Output the (X, Y) coordinate of the center of the cell containing the given text.  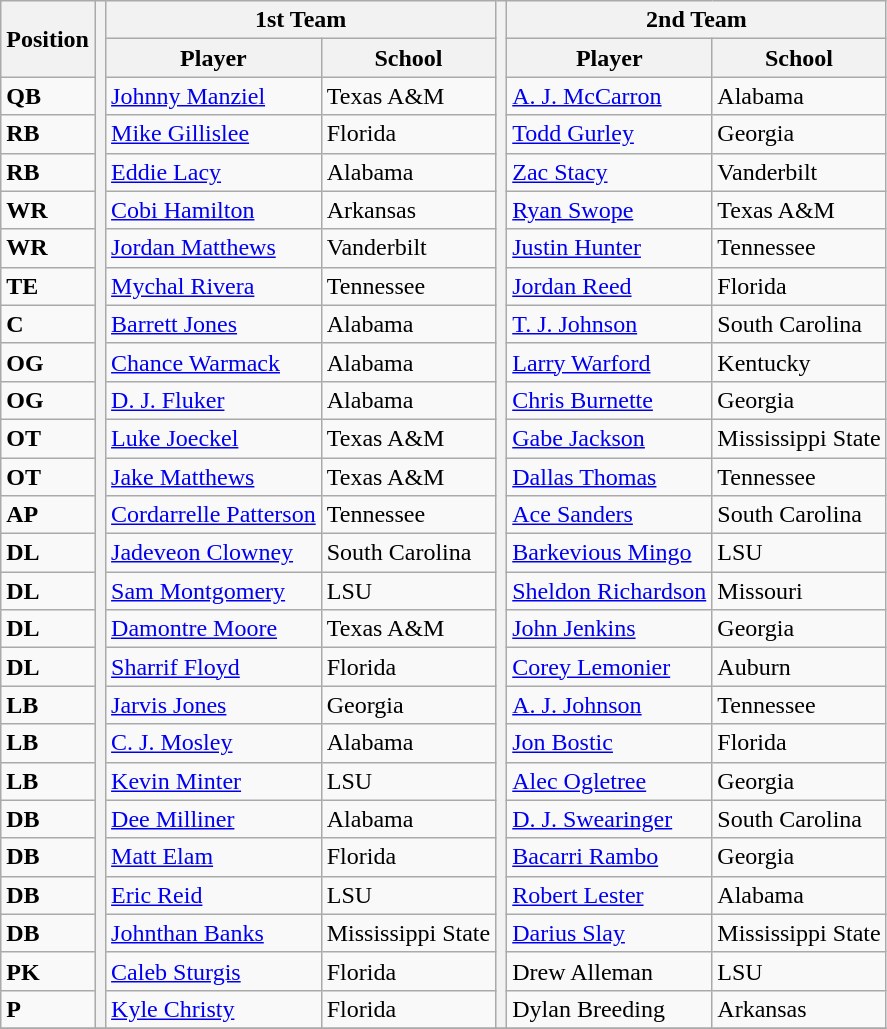
Caleb Sturgis (214, 971)
Johnny Manziel (214, 96)
D. J. Swearinger (610, 819)
AP (48, 515)
Chance Warmack (214, 362)
Gabe Jackson (610, 438)
Jordan Matthews (214, 248)
Sharrif Floyd (214, 667)
John Jenkins (610, 629)
Cobi Hamilton (214, 210)
C. J. Mosley (214, 743)
Robert Lester (610, 895)
2nd Team (696, 20)
Dallas Thomas (610, 477)
Ryan Swope (610, 210)
Auburn (799, 667)
Jarvis Jones (214, 705)
P (48, 1009)
T. J. Johnson (610, 324)
Position (48, 39)
PK (48, 971)
Barkevious Mingo (610, 553)
Mike Gillislee (214, 134)
Todd Gurley (610, 134)
Barrett Jones (214, 324)
Dylan Breeding (610, 1009)
Zac Stacy (610, 172)
Jake Matthews (214, 477)
Jordan Reed (610, 286)
Corey Lemonier (610, 667)
Jadeveon Clowney (214, 553)
Kevin Minter (214, 781)
Missouri (799, 591)
Dee Milliner (214, 819)
A. J. Johnson (610, 705)
Sam Montgomery (214, 591)
Luke Joeckel (214, 438)
A. J. McCarron (610, 96)
Larry Warford (610, 362)
Cordarrelle Patterson (214, 515)
Eric Reid (214, 895)
Jon Bostic (610, 743)
Kyle Christy (214, 1009)
Darius Slay (610, 933)
TE (48, 286)
Sheldon Richardson (610, 591)
Mychal Rivera (214, 286)
Johnthan Banks (214, 933)
1st Team (301, 20)
C (48, 324)
Damontre Moore (214, 629)
Matt Elam (214, 857)
D. J. Fluker (214, 400)
Drew Alleman (610, 971)
Justin Hunter (610, 248)
Eddie Lacy (214, 172)
Chris Burnette (610, 400)
Kentucky (799, 362)
Bacarri Rambo (610, 857)
QB (48, 96)
Ace Sanders (610, 515)
Alec Ogletree (610, 781)
